From the cell containing the given text, extract its center point as [x, y] coordinate. 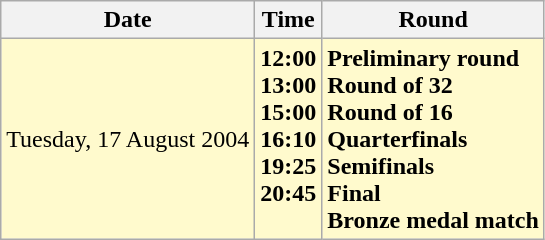
Date [128, 20]
Preliminary roundRound of 32Round of 16QuarterfinalsSemifinalsFinalBronze medal match [434, 139]
Time [288, 20]
Round [434, 20]
Tuesday, 17 August 2004 [128, 139]
12:0013:0015:0016:1019:2520:45 [288, 139]
